Capture the cell that displays the provided text and extract its (X, Y) central coordinate. 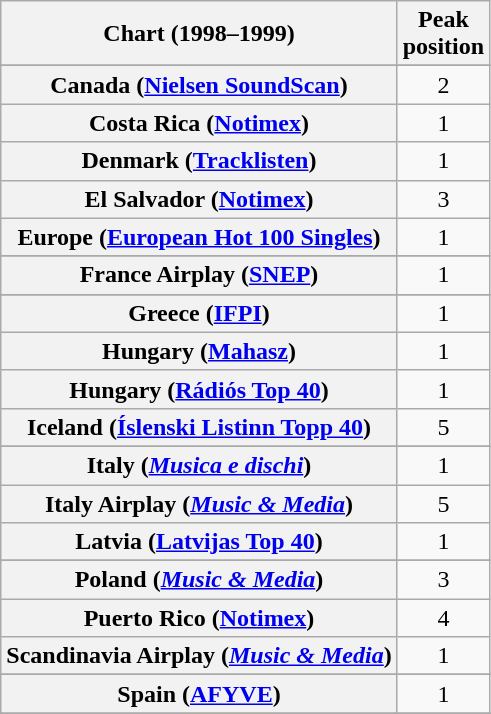
Scandinavia Airplay (Music & Media) (199, 656)
Latvia (Latvijas Top 40) (199, 542)
Greece (IFPI) (199, 313)
2 (443, 85)
Chart (1998–1999) (199, 34)
Puerto Rico (Notimex) (199, 618)
Spain (AFYVE) (199, 694)
Peakposition (443, 34)
Europe (European Hot 100 Singles) (199, 237)
Italy (Musica e dischi) (199, 465)
El Salvador (Notimex) (199, 199)
Italy Airplay (Music & Media) (199, 503)
4 (443, 618)
Poland (Music & Media) (199, 580)
Costa Rica (Notimex) (199, 123)
Iceland (Íslenski Listinn Topp 40) (199, 427)
Hungary (Rádiós Top 40) (199, 389)
Denmark (Tracklisten) (199, 161)
Canada (Nielsen SoundScan) (199, 85)
Hungary (Mahasz) (199, 351)
France Airplay (SNEP) (199, 275)
